For the text-containing cell, return its midpoint in [x, y] coordinate format. 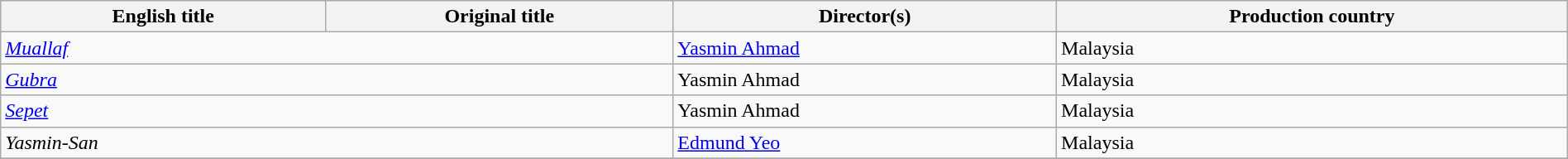
Muallaf [337, 48]
Original title [500, 17]
English title [164, 17]
Director(s) [865, 17]
Yasmin-San [337, 142]
Production country [1312, 17]
Sepet [337, 111]
Edmund Yeo [865, 142]
Gubra [337, 79]
